Output the (x, y) coordinate of the center of the cell containing the given text.  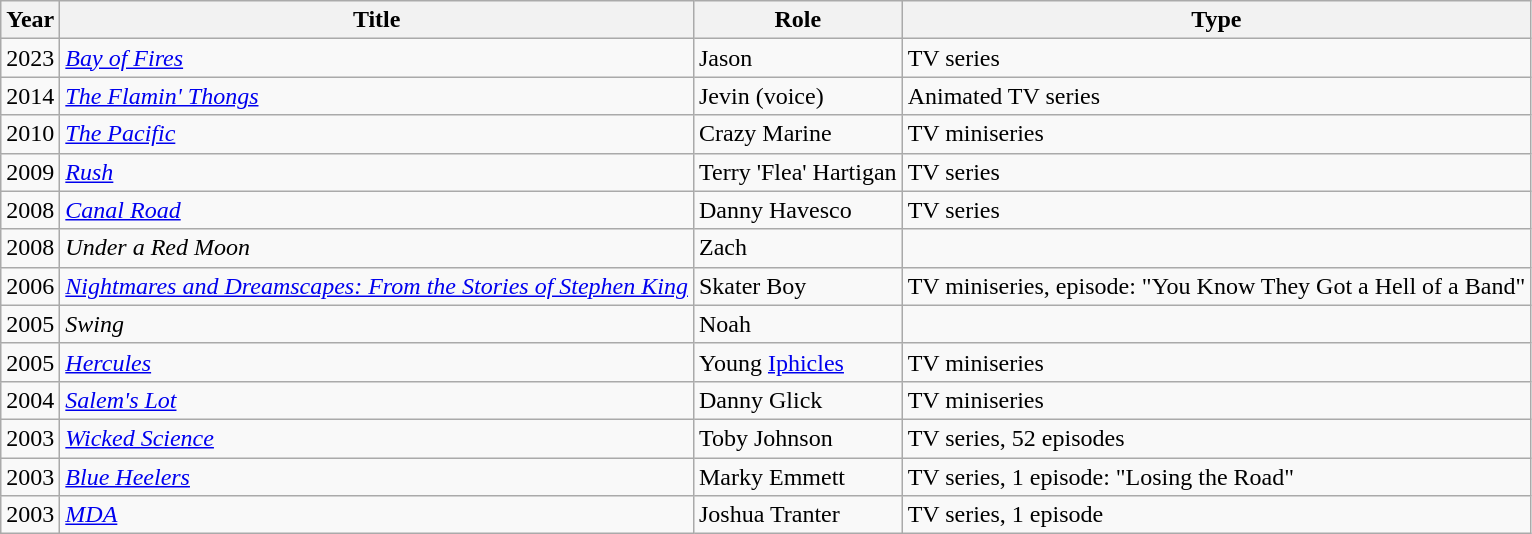
Canal Road (377, 210)
Blue Heelers (377, 477)
Toby Johnson (798, 438)
TV miniseries, episode: "You Know They Got a Hell of a Band" (1216, 286)
Year (30, 20)
Danny Havesco (798, 210)
Type (1216, 20)
2004 (30, 400)
2010 (30, 134)
The Pacific (377, 134)
Terry 'Flea' Hartigan (798, 172)
Danny Glick (798, 400)
Wicked Science (377, 438)
Rush (377, 172)
Hercules (377, 362)
Zach (798, 248)
Under a Red Moon (377, 248)
2006 (30, 286)
Title (377, 20)
Animated TV series (1216, 96)
TV series, 1 episode (1216, 515)
Crazy Marine (798, 134)
Skater Boy (798, 286)
Bay of Fires (377, 58)
TV series, 52 episodes (1216, 438)
Young Iphicles (798, 362)
Marky Emmett (798, 477)
TV series, 1 episode: "Losing the Road" (1216, 477)
2014 (30, 96)
Joshua Tranter (798, 515)
Noah (798, 324)
Role (798, 20)
Jevin (voice) (798, 96)
The Flamin' Thongs (377, 96)
Salem's Lot (377, 400)
Swing (377, 324)
Nightmares and Dreamscapes: From the Stories of Stephen King (377, 286)
2023 (30, 58)
2009 (30, 172)
Jason (798, 58)
MDA (377, 515)
